Determine the [x, y] coordinate at the center of the cell enclosing the given text.  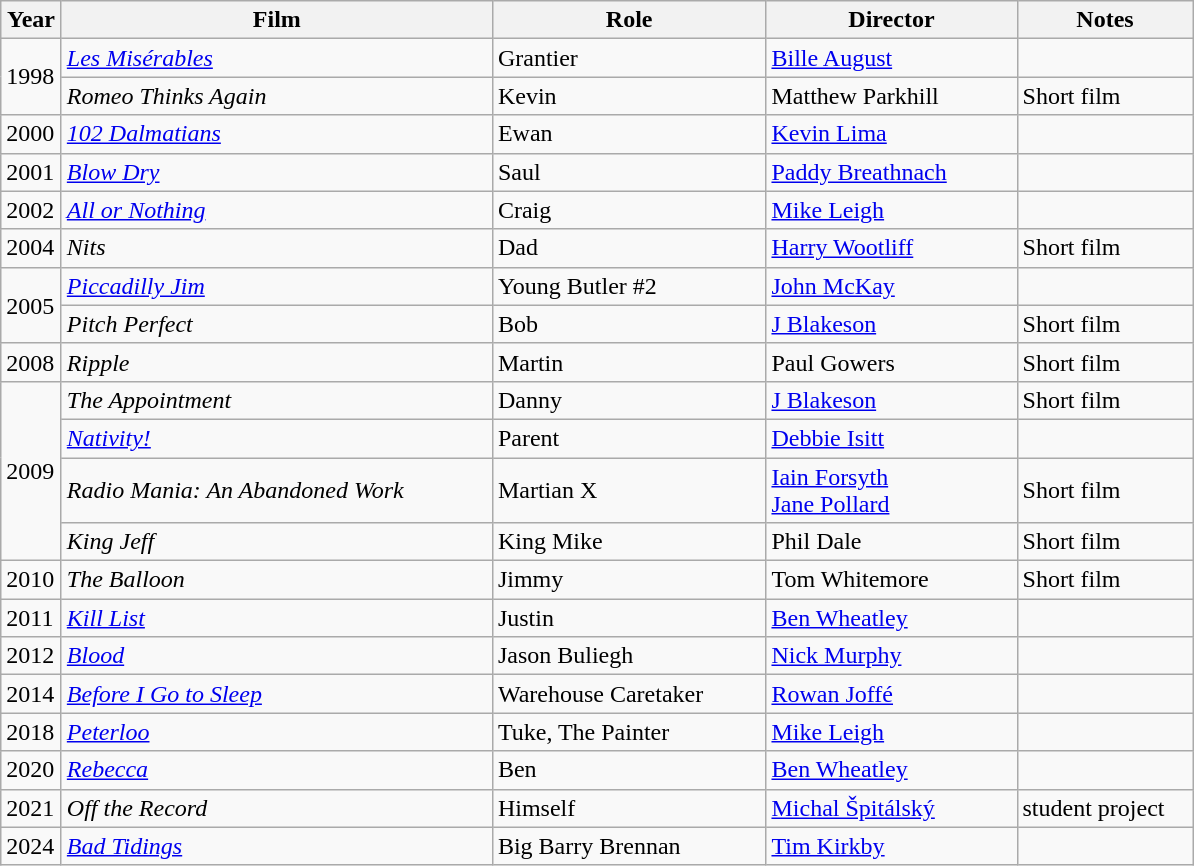
King Mike [629, 542]
2018 [32, 732]
2002 [32, 210]
Kill List [276, 618]
Radio Mania: An Abandoned Work [276, 490]
Tim Kirkby [892, 846]
Ben [629, 770]
Blood [276, 656]
Year [32, 20]
2009 [32, 470]
Piccadilly Jim [276, 286]
Big Barry Brennan [629, 846]
Bad Tidings [276, 846]
Young Butler #2 [629, 286]
Les Misérables [276, 58]
Dad [629, 248]
Nick Murphy [892, 656]
Blow Dry [276, 172]
Kevin [629, 96]
Director [892, 20]
Peterloo [276, 732]
Phil Dale [892, 542]
Rowan Joffé [892, 694]
Paul Gowers [892, 362]
2011 [32, 618]
Tom Whitemore [892, 580]
Saul [629, 172]
2004 [32, 248]
Danny [629, 400]
Himself [629, 808]
1998 [32, 77]
The Balloon [276, 580]
2005 [32, 305]
Romeo Thinks Again [276, 96]
student project [1105, 808]
Off the Record [276, 808]
Iain ForsythJane Pollard [892, 490]
Before I Go to Sleep [276, 694]
Grantier [629, 58]
2024 [32, 846]
Film [276, 20]
Martin [629, 362]
Jason Buliegh [629, 656]
Kevin Lima [892, 134]
Matthew Parkhill [892, 96]
Notes [1105, 20]
Jimmy [629, 580]
Parent [629, 438]
Nits [276, 248]
Justin [629, 618]
2010 [32, 580]
The Appointment [276, 400]
Bille August [892, 58]
2014 [32, 694]
Role [629, 20]
Nativity! [276, 438]
Harry Wootliff [892, 248]
Tuke, The Painter [629, 732]
Bob [629, 324]
102 Dalmatians [276, 134]
Debbie Isitt [892, 438]
King Jeff [276, 542]
Ewan [629, 134]
2000 [32, 134]
2012 [32, 656]
2021 [32, 808]
Rebecca [276, 770]
Pitch Perfect [276, 324]
Craig [629, 210]
Warehouse Caretaker [629, 694]
Paddy Breathnach [892, 172]
Martian X [629, 490]
Michal Špitálský [892, 808]
Ripple [276, 362]
2020 [32, 770]
All or Nothing [276, 210]
2008 [32, 362]
2001 [32, 172]
John McKay [892, 286]
